Search for the cell housing the specified text and yield its (x, y) center coordinate. 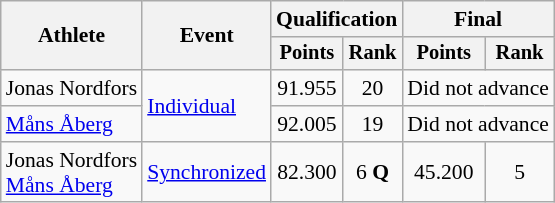
Måns Åberg (72, 124)
92.005 (307, 124)
Event (206, 36)
6 Q (373, 172)
Jonas Nordfors (72, 88)
19 (373, 124)
91.955 (307, 88)
Synchronized (206, 172)
82.300 (307, 172)
20 (373, 88)
5 (520, 172)
Jonas NordforsMåns Åberg (72, 172)
Final (478, 19)
Athlete (72, 36)
Qualification (336, 19)
Individual (206, 106)
45.200 (444, 172)
